Detect which cell encompasses the target text, then output its [x, y] center coordinate. 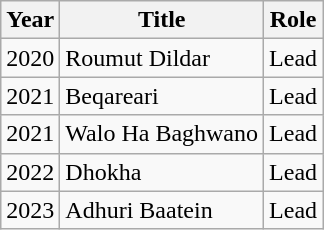
Beqareari [162, 96]
Walo Ha Baghwano [162, 134]
Roumut Dildar [162, 58]
2023 [30, 210]
2020 [30, 58]
Role [294, 20]
Year [30, 20]
Adhuri Baatein [162, 210]
Title [162, 20]
Dhokha [162, 172]
2022 [30, 172]
